Scan for the cell matching the given text and deliver its [X, Y] coordinate at center. 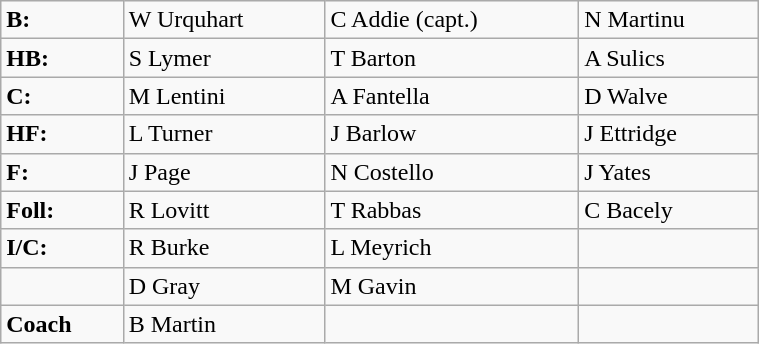
S Lymer [224, 58]
B Martin [224, 324]
A Fantella [452, 96]
J Page [224, 172]
T Rabbas [452, 210]
T Barton [452, 58]
J Barlow [452, 134]
A Sulics [668, 58]
C Bacely [668, 210]
R Burke [224, 248]
M Lentini [224, 96]
B: [62, 20]
N Costello [452, 172]
F: [62, 172]
M Gavin [452, 286]
Foll: [62, 210]
L Meyrich [452, 248]
HB: [62, 58]
C Addie (capt.) [452, 20]
D Walve [668, 96]
Coach [62, 324]
J Yates [668, 172]
D Gray [224, 286]
I/C: [62, 248]
C: [62, 96]
J Ettridge [668, 134]
L Turner [224, 134]
N Martinu [668, 20]
HF: [62, 134]
W Urquhart [224, 20]
R Lovitt [224, 210]
